Detect which cell encompasses the target text, then output its [X, Y] center coordinate. 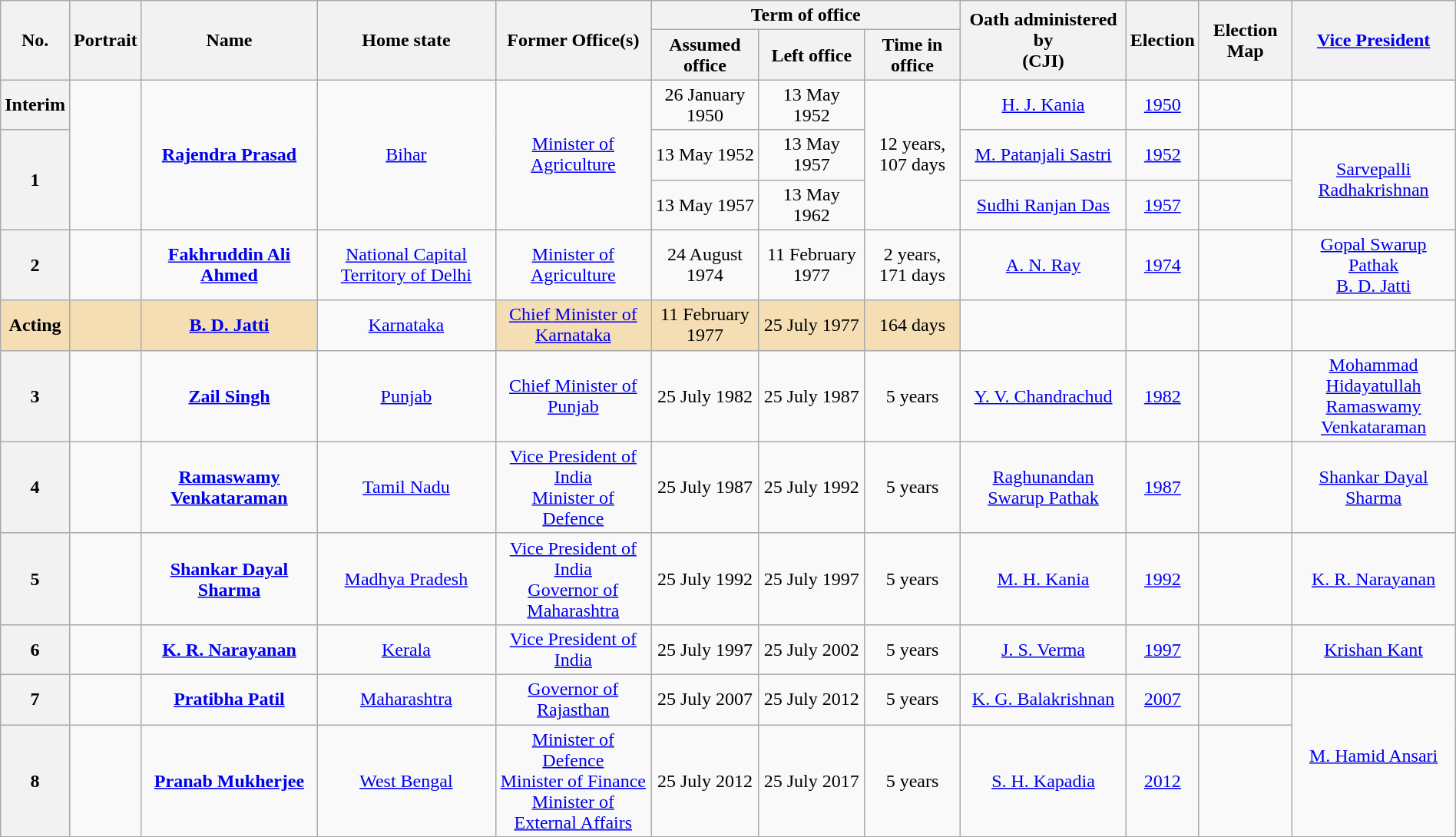
K. G. Balakrishnan [1044, 699]
5 [35, 579]
Mohammad HidayatullahRamaswamy Venkataraman [1373, 396]
Minister of DefenceMinister of FinanceMinister of External Affairs [573, 781]
4 [35, 487]
25 July 2017 [811, 781]
Punjab [406, 396]
Ramaswamy Venkataraman [229, 487]
Sudhi Ranjan Das [1044, 204]
M. H. Kania [1044, 579]
Portrait [105, 40]
Bihar [406, 155]
1982 [1163, 396]
Term of office [806, 15]
S. H. Kapadia [1044, 781]
164 days [912, 326]
Pratibha Patil [229, 699]
Zail Singh [229, 396]
8 [35, 781]
24 August 1974 [705, 265]
2007 [1163, 699]
Rajendra Prasad [229, 155]
Vice President of India [573, 650]
Karnataka [406, 326]
Gopal Swarup PathakB. D. Jatti [1373, 265]
26 January 1950 [705, 104]
1992 [1163, 579]
Fakhruddin Ali Ahmed [229, 265]
12 years, 107 days [912, 155]
25 July 2002 [811, 650]
Y. V. Chandrachud [1044, 396]
M. Hamid Ansari [1373, 756]
1987 [1163, 487]
Vice President [1373, 40]
2 years, 171 days [912, 265]
National Capital Territory of Delhi [406, 265]
Election Map [1246, 40]
3 [35, 396]
Sarvepalli Radhakrishnan [1373, 180]
2 [35, 265]
2012 [1163, 781]
Left office [811, 55]
H. J. Kania [1044, 104]
25 July 2007 [705, 699]
1997 [1163, 650]
Kerala [406, 650]
Home state [406, 40]
Pranab Mukherjee [229, 781]
B. D. Jatti [229, 326]
6 [35, 650]
A. N. Ray [1044, 265]
Governor of Rajasthan [573, 699]
Time in office [912, 55]
Election [1163, 40]
1974 [1163, 265]
1952 [1163, 155]
No. [35, 40]
Madhya Pradesh [406, 579]
Oath administered by(CJI) [1044, 40]
Vice President of IndiaMinister of Defence [573, 487]
Maharashtra [406, 699]
Krishan Kant [1373, 650]
7 [35, 699]
Chief Minister of Punjab [573, 396]
Acting [35, 326]
1 [35, 180]
Chief Minister of Karnataka [573, 326]
Assumed office [705, 55]
Name [229, 40]
Vice President of IndiaGovernor of Maharashtra [573, 579]
M. Patanjali Sastri [1044, 155]
J. S. Verma [1044, 650]
1957 [1163, 204]
West Bengal [406, 781]
Raghunandan Swarup Pathak [1044, 487]
Tamil Nadu [406, 487]
Former Office(s) [573, 40]
1950 [1163, 104]
25 July 1982 [705, 396]
Interim [35, 104]
13 May 1962 [811, 204]
25 July 1977 [811, 326]
